Capture the cell that displays the provided text and extract its (X, Y) central coordinate. 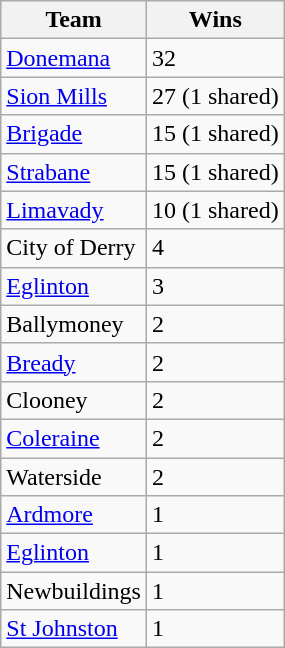
32 (215, 58)
Brigade (74, 134)
Limavady (74, 210)
Wins (215, 20)
27 (1 shared) (215, 96)
Ardmore (74, 515)
Newbuildings (74, 591)
Waterside (74, 477)
City of Derry (74, 248)
Clooney (74, 400)
Ballymoney (74, 324)
Donemana (74, 58)
Sion Mills (74, 96)
Strabane (74, 172)
Coleraine (74, 438)
Team (74, 20)
10 (1 shared) (215, 210)
Bready (74, 362)
3 (215, 286)
St Johnston (74, 629)
4 (215, 248)
